Find where the given text appears and provide that cell's center as (x, y) coordinate. 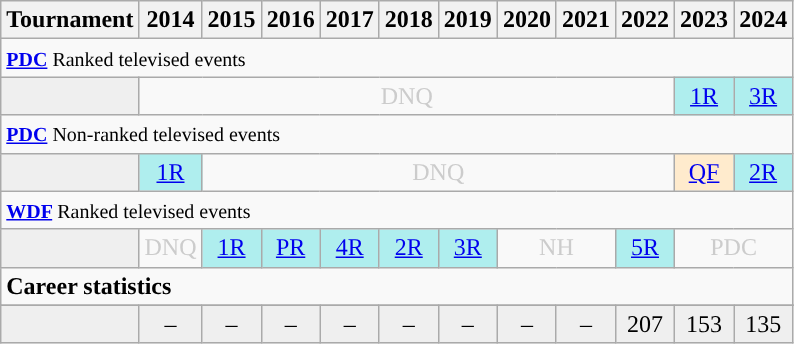
4R (350, 248)
NH (556, 248)
PR (290, 248)
2016 (290, 20)
5R (644, 248)
2023 (704, 20)
2019 (468, 20)
2017 (350, 20)
2020 (526, 20)
PDC Non-ranked televised events (397, 134)
QF (704, 172)
207 (644, 324)
PDC Ranked televised events (397, 58)
2021 (586, 20)
PDC (734, 248)
135 (764, 324)
WDF Ranked televised events (397, 210)
2018 (408, 20)
2015 (232, 20)
2024 (764, 20)
Tournament (70, 20)
2014 (170, 20)
Career statistics (397, 286)
153 (704, 324)
2022 (644, 20)
